Locate the cell with the specified text and output its (X, Y) center coordinate. 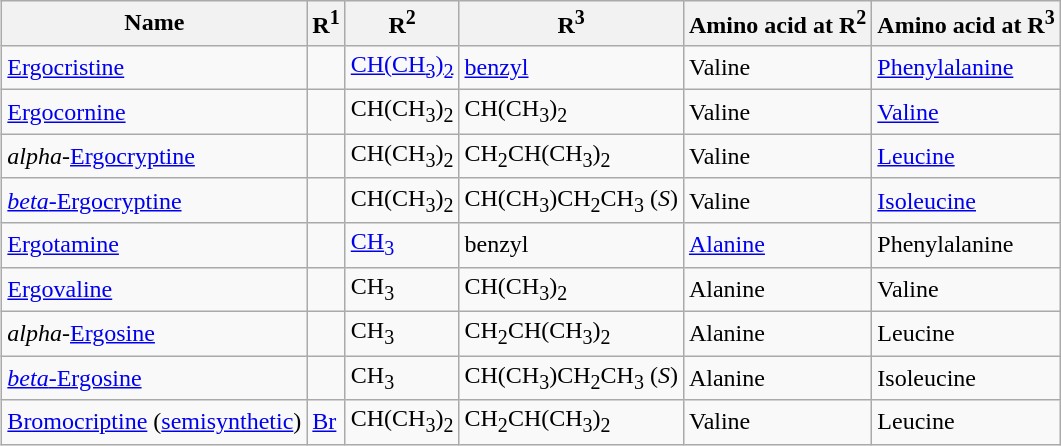
R1 (326, 24)
Br (326, 422)
Amino acid at R2 (777, 24)
Amino acid at R3 (966, 24)
alpha-Ergosine (154, 333)
R2 (402, 24)
Ergotamine (154, 245)
Ergocristine (154, 67)
Ergocornine (154, 112)
R3 (571, 24)
alpha-Ergocryptine (154, 156)
Bromocriptine (semisynthetic) (154, 422)
beta-Ergosine (154, 378)
Name (154, 24)
Ergovaline (154, 289)
beta-Ergocryptine (154, 200)
